Output the [X, Y] coordinate of the center of the cell containing the given text.  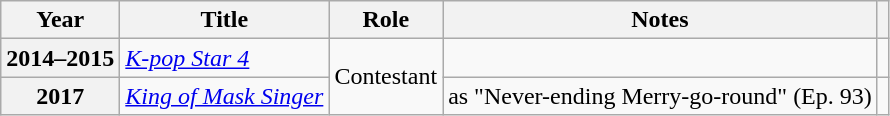
Year [60, 20]
Title [224, 20]
as "Never-ending Merry-go-round" (Ep. 93) [660, 96]
Notes [660, 20]
King of Mask Singer [224, 96]
Role [386, 20]
K-pop Star 4 [224, 58]
2017 [60, 96]
Contestant [386, 77]
2014–2015 [60, 58]
